For the text-containing cell, return its midpoint in [x, y] coordinate format. 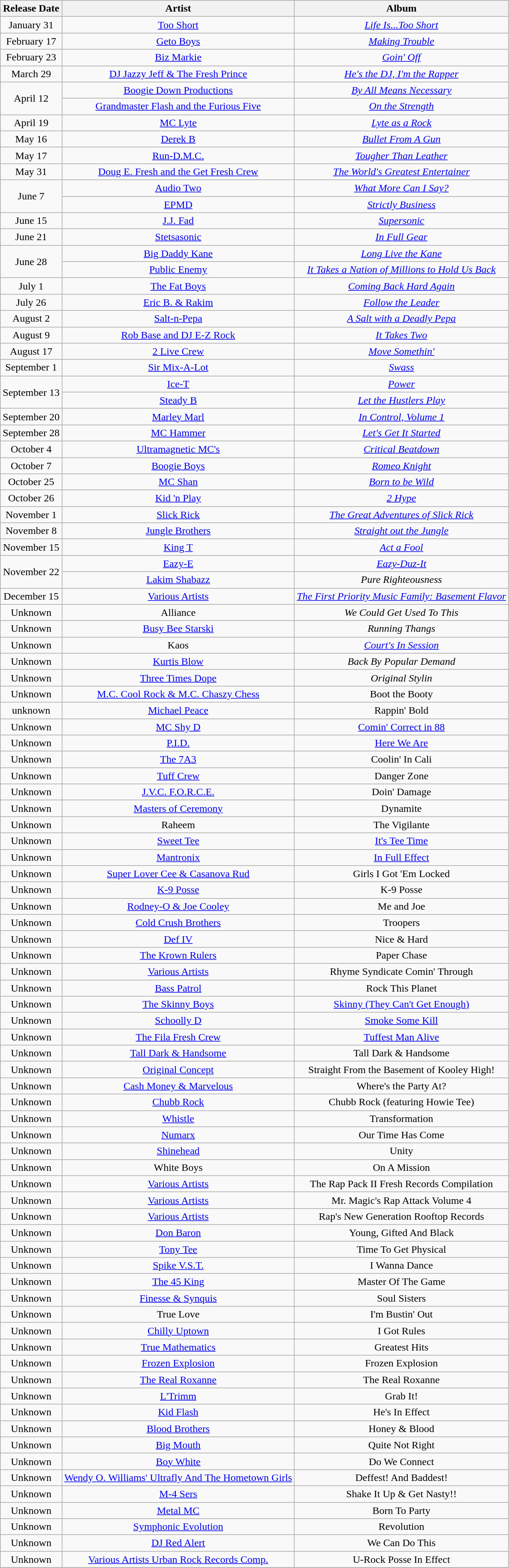
April 19 [31, 123]
The Fat Boys [178, 286]
I Wanna Dance [401, 1266]
Swass [401, 368]
February 17 [31, 41]
Straight out the Jungle [401, 531]
November 22 [31, 572]
Greatest Hits [401, 1347]
Honey & Blood [401, 1429]
We Could Get Used To This [401, 612]
Salt-n-Pepa [178, 319]
Big Mouth [178, 1445]
February 23 [31, 57]
May 17 [31, 155]
M-4 Sers [178, 1494]
August 17 [31, 351]
I Got Rules [401, 1331]
Artist [178, 9]
U-Rock Posse In Effect [401, 1559]
Life Is...Too Short [401, 25]
Symphonic Evolution [178, 1527]
Raheem [178, 825]
September 13 [31, 392]
Act a Fool [401, 547]
Sweet Tee [178, 841]
Busy Bee Starski [178, 629]
Chubb Rock (featuring Howie Tee) [401, 1102]
Here We Are [401, 743]
January 31 [31, 25]
Girls I Got 'Em Locked [401, 874]
Audio Two [178, 188]
Power [401, 384]
It's Tee Time [401, 841]
Metal MC [178, 1510]
Release Date [31, 9]
Born to be Wild [401, 482]
2 Hype [401, 498]
Geto Boys [178, 41]
Eazy-E [178, 564]
King T [178, 547]
By All Means Necessary [401, 90]
Grandmaster Flash and the Furious Five [178, 106]
Young, Gifted And Black [401, 1233]
Kid Flash [178, 1412]
White Boys [178, 1167]
Masters of Ceremony [178, 808]
March 29 [31, 74]
It Takes Two [401, 335]
Supersonic [401, 221]
Romeo Knight [401, 465]
True Love [178, 1315]
September 1 [31, 368]
The Great Adventures of Slick Rick [401, 515]
Slick Rick [178, 515]
Doug E. Fresh and the Get Fresh Crew [178, 172]
He's the DJ, I'm the Rapper [401, 74]
Eric B. & Rakim [178, 302]
August 9 [31, 335]
June 28 [31, 262]
Tuff Crew [178, 776]
Album [401, 9]
Paper Chase [401, 955]
In Control, Volume 1 [401, 416]
The First Priority Music Family: Basement Flavor [401, 596]
June 21 [31, 237]
Boogie Down Productions [178, 90]
Quite Not Right [401, 1445]
June 7 [31, 196]
Lyte as a Rock [401, 123]
Back By Popular Demand [401, 661]
Rhyme Syndicate Comin' Through [401, 971]
Revolution [401, 1527]
Danger Zone [401, 776]
Marley Marl [178, 416]
Shake It Up & Get Nasty!! [401, 1494]
August 2 [31, 319]
Soul Sisters [401, 1298]
The 45 King [178, 1282]
Mr. Magic's Rap Attack Volume 4 [401, 1200]
The 7A3 [178, 760]
October 7 [31, 465]
Rap's New Generation Rooftop Records [401, 1216]
MC Shan [178, 482]
Biz Markie [178, 57]
Def IV [178, 939]
Original Stylin [401, 678]
Alliance [178, 612]
Wendy O. Williams' Ultrafly And The Hometown Girls [178, 1478]
Smoke Some Kill [401, 1021]
April 12 [31, 98]
The Rap Pack II Fresh Records Compilation [401, 1184]
Our Time Has Come [401, 1135]
Tony Tee [178, 1249]
Goin' Off [401, 57]
Comin' Correct in 88 [401, 727]
True Mathematics [178, 1347]
On the Strength [401, 106]
Strictly Business [401, 205]
J.V.C. F.O.R.C.E. [178, 792]
Bass Patrol [178, 988]
MC Lyte [178, 123]
Rodney-O & Joe Cooley [178, 906]
Run-D.M.C. [178, 155]
Running Thangs [401, 629]
Ice-T [178, 384]
Lakim Shabazz [178, 580]
The Vigilante [401, 825]
October 25 [31, 482]
Cold Crush Brothers [178, 923]
Blood Brothers [178, 1429]
Nice & Hard [401, 939]
He's In Effect [401, 1412]
Three Times Dope [178, 678]
Grab It! [401, 1396]
Original Concept [178, 1070]
The Fila Fresh Crew [178, 1037]
Kaos [178, 645]
Super Lover Cee & Casanova Rud [178, 874]
Spike V.S.T. [178, 1266]
Let's Get It Started [401, 433]
Jungle Brothers [178, 531]
Eazy-Duz-It [401, 564]
Derek B [178, 139]
Stetsasonic [178, 237]
November 1 [31, 515]
Skinny (They Can't Get Enough) [401, 1004]
Chubb Rock [178, 1102]
Court's In Session [401, 645]
Do We Connect [401, 1461]
The World's Greatest Entertainer [401, 172]
Troopers [401, 923]
Pure Righteousness [401, 580]
On A Mission [401, 1167]
Me and Joe [401, 906]
Unity [401, 1151]
Michael Peace [178, 710]
November 8 [31, 531]
Numarx [178, 1135]
Where's the Party At? [401, 1086]
Let the Hustlers Play [401, 400]
I'm Bustin' Out [401, 1315]
A Salt with a Deadly Pepa [401, 319]
Transformation [401, 1119]
July 26 [31, 302]
Shinehead [178, 1151]
Whistle [178, 1119]
P.I.D. [178, 743]
Ultramagnetic MC's [178, 449]
September 20 [31, 416]
Deffest! And Baddest! [401, 1478]
MC Shy D [178, 727]
M.C. Cool Rock & M.C. Chaszy Chess [178, 694]
Coming Back Hard Again [401, 286]
DJ Red Alert [178, 1543]
Critical Beatdown [401, 449]
Boy White [178, 1461]
L'Trimm [178, 1396]
Finesse & Synquis [178, 1298]
Time To Get Physical [401, 1249]
Rappin' Bold [401, 710]
Chilly Uptown [178, 1331]
unknown [31, 710]
EPMD [178, 205]
May 16 [31, 139]
Follow the Leader [401, 302]
Master Of The Game [401, 1282]
November 15 [31, 547]
Kid 'n Play [178, 498]
Move Somethin' [401, 351]
Rob Base and DJ E-Z Rock [178, 335]
Long Live the Kane [401, 253]
December 15 [31, 596]
J.J. Fad [178, 221]
The Skinny Boys [178, 1004]
Born To Party [401, 1510]
Dynamite [401, 808]
Coolin' In Cali [401, 760]
October 26 [31, 498]
Don Baron [178, 1233]
Kurtis Blow [178, 661]
Boogie Boys [178, 465]
Making Trouble [401, 41]
Cash Money & Marvelous [178, 1086]
DJ Jazzy Jeff & The Fresh Prince [178, 74]
Bullet From A Gun [401, 139]
September 28 [31, 433]
What More Can I Say? [401, 188]
Sir Mix-A-Lot [178, 368]
Steady B [178, 400]
Mantronix [178, 857]
July 1 [31, 286]
Boot the Booty [401, 694]
Rock This Planet [401, 988]
Public Enemy [178, 270]
We Can Do This [401, 1543]
Tuffest Man Alive [401, 1037]
The Krown Rulers [178, 955]
June 15 [31, 221]
It Takes a Nation of Millions to Hold Us Back [401, 270]
Various Artists Urban Rock Records Comp. [178, 1559]
In Full Effect [401, 857]
MC Hammer [178, 433]
Tougher Than Leather [401, 155]
In Full Gear [401, 237]
Schoolly D [178, 1021]
2 Live Crew [178, 351]
Too Short [178, 25]
Big Daddy Kane [178, 253]
Straight From the Basement of Kooley High! [401, 1070]
Doin' Damage [401, 792]
May 31 [31, 172]
October 4 [31, 449]
